From the cell containing the given text, extract its center point as [x, y] coordinate. 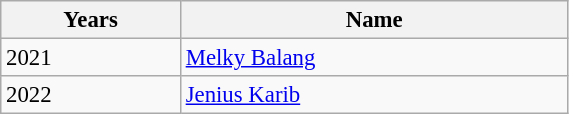
2021 [91, 58]
Name [374, 20]
Years [91, 20]
Melky Balang [374, 58]
Jenius Karib [374, 95]
2022 [91, 95]
